Find where the given text appears and provide that cell's center as [x, y] coordinate. 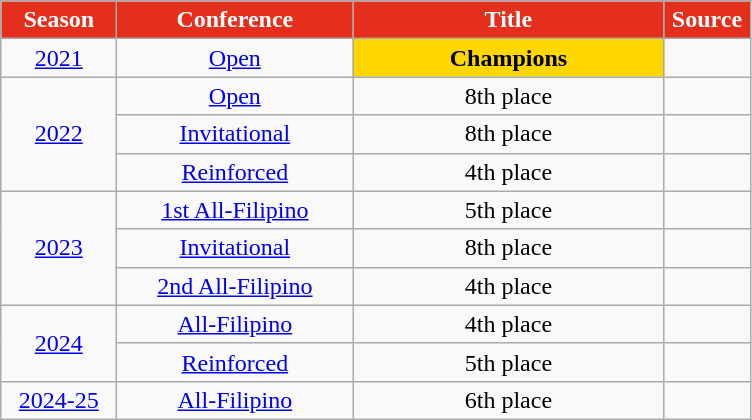
Source [707, 20]
1st All-Filipino [235, 210]
2023 [59, 248]
2024-25 [59, 400]
Champions [508, 58]
6th place [508, 400]
2022 [59, 134]
Title [508, 20]
2021 [59, 58]
Season [59, 20]
2nd All-Filipino [235, 286]
2024 [59, 343]
Conference [235, 20]
